Search for the cell housing the specified text and yield its (X, Y) center coordinate. 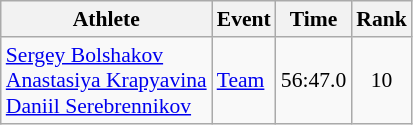
56:47.0 (314, 80)
Event (244, 19)
Rank (382, 19)
Time (314, 19)
Team (244, 80)
Athlete (106, 19)
10 (382, 80)
Sergey BolshakovAnastasiya KrapyavinaDaniil Serebrennikov (106, 80)
